Locate the cell with the specified text and output its [x, y] center coordinate. 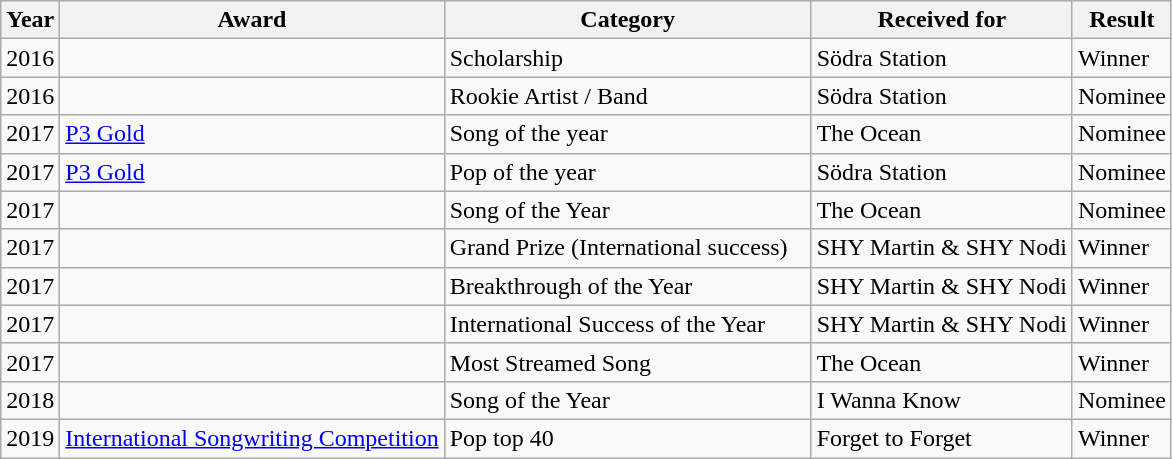
Award [252, 20]
Received for [942, 20]
Year [30, 20]
Pop top 40 [628, 438]
I Wanna Know [942, 400]
International Success of the Year [628, 324]
International Songwriting Competition [252, 438]
Rookie Artist / Band [628, 96]
Category [628, 20]
Most Streamed Song [628, 362]
Grand Prize (International success) [628, 248]
Breakthrough of the Year [628, 286]
Scholarship [628, 58]
Forget to Forget [942, 438]
Pop of the year [628, 172]
2018 [30, 400]
Song of the year [628, 134]
Result [1122, 20]
2019 [30, 438]
